Return the (x, y) coordinate for the center point of the cell that contains the specified text.  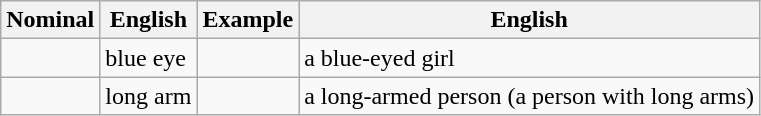
Example (248, 20)
blue eye (148, 58)
Nominal (50, 20)
a blue-eyed girl (530, 58)
long arm (148, 96)
a long-armed person (a person with long arms) (530, 96)
